Output the [x, y] coordinate of the center of the cell containing the given text.  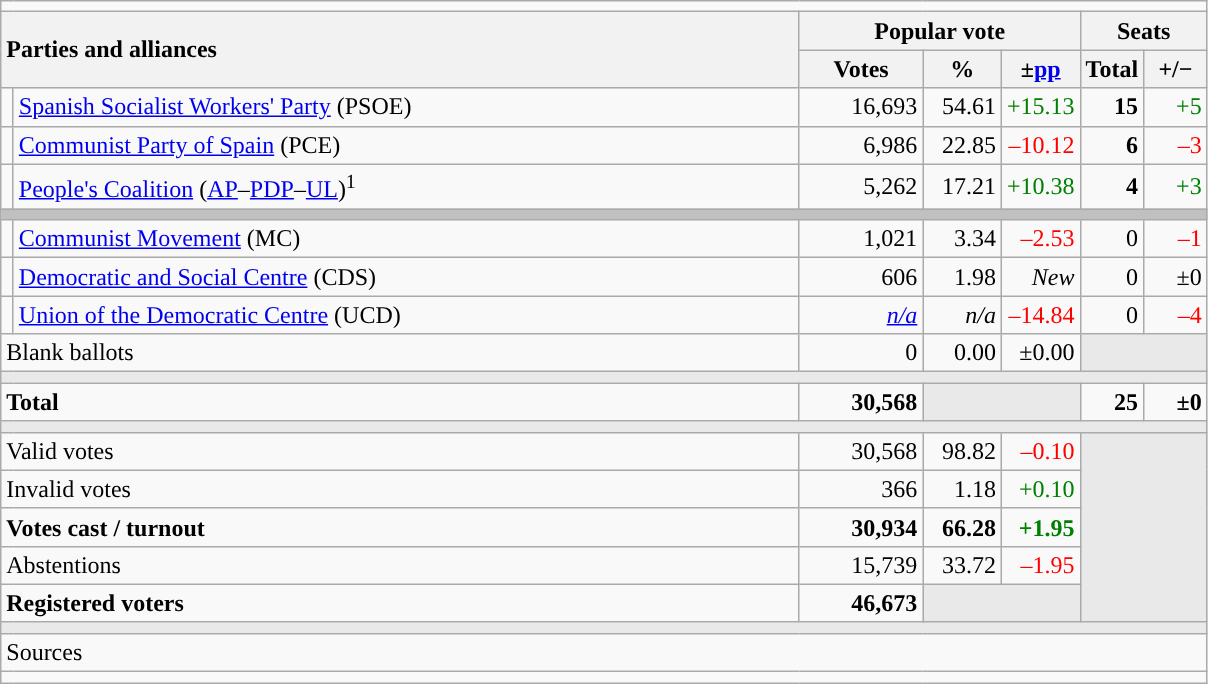
15 [1112, 107]
Parties and alliances [400, 50]
Communist Party of Spain (PCE) [406, 145]
54.61 [962, 107]
% [962, 69]
Union of the Democratic Centre (UCD) [406, 315]
30,934 [861, 527]
Democratic and Social Centre (CDS) [406, 277]
98.82 [962, 451]
People's Coalition (AP–PDP–UL)1 [406, 186]
+10.38 [1040, 186]
–4 [1176, 315]
–10.12 [1040, 145]
Seats [1144, 31]
1,021 [861, 239]
6 [1112, 145]
+3 [1176, 186]
1.18 [962, 489]
33.72 [962, 565]
–1 [1176, 239]
Spanish Socialist Workers' Party (PSOE) [406, 107]
±0.00 [1040, 353]
22.85 [962, 145]
Votes cast / turnout [400, 527]
46,673 [861, 603]
3.34 [962, 239]
66.28 [962, 527]
Registered voters [400, 603]
4 [1112, 186]
Abstentions [400, 565]
+5 [1176, 107]
5,262 [861, 186]
+1.95 [1040, 527]
Invalid votes [400, 489]
0.00 [962, 353]
Sources [604, 652]
1.98 [962, 277]
+/− [1176, 69]
Communist Movement (MC) [406, 239]
±pp [1040, 69]
Valid votes [400, 451]
17.21 [962, 186]
25 [1112, 402]
–14.84 [1040, 315]
+0.10 [1040, 489]
606 [861, 277]
16,693 [861, 107]
Blank ballots [400, 353]
6,986 [861, 145]
–1.95 [1040, 565]
–0.10 [1040, 451]
–3 [1176, 145]
Popular vote [940, 31]
+15.13 [1040, 107]
New [1040, 277]
–2.53 [1040, 239]
366 [861, 489]
Votes [861, 69]
15,739 [861, 565]
